Search for the cell housing the specified text and yield its [X, Y] center coordinate. 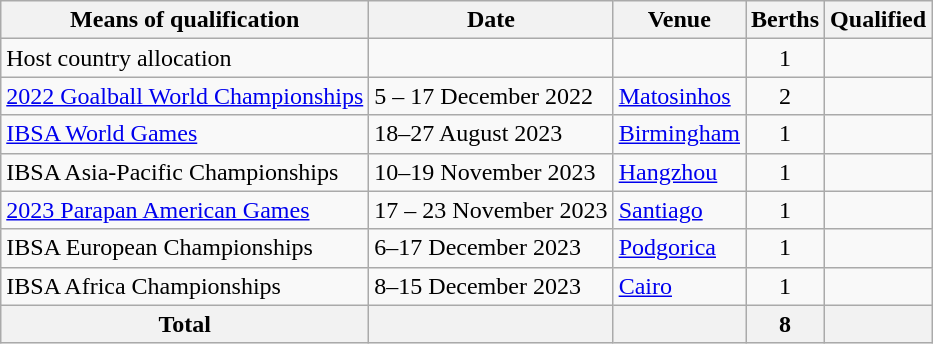
IBSA Asia-Pacific Championships [185, 172]
Host country allocation [185, 58]
2022 Goalball World Championships [185, 96]
5 – 17 December 2022 [491, 96]
2 [786, 96]
6–17 December 2023 [491, 248]
Cairo [679, 286]
2023 Parapan American Games [185, 210]
IBSA European Championships [185, 248]
10–19 November 2023 [491, 172]
Podgorica [679, 248]
8–15 December 2023 [491, 286]
Matosinhos [679, 96]
Hangzhou [679, 172]
Venue [679, 20]
18–27 August 2023 [491, 134]
Means of qualification [185, 20]
Berths [786, 20]
IBSA Africa Championships [185, 286]
IBSA World Games [185, 134]
8 [786, 324]
Birmingham [679, 134]
17 – 23 November 2023 [491, 210]
Total [185, 324]
Qualified [878, 20]
Santiago [679, 210]
Date [491, 20]
